Scan for the cell matching the given text and deliver its [X, Y] coordinate at center. 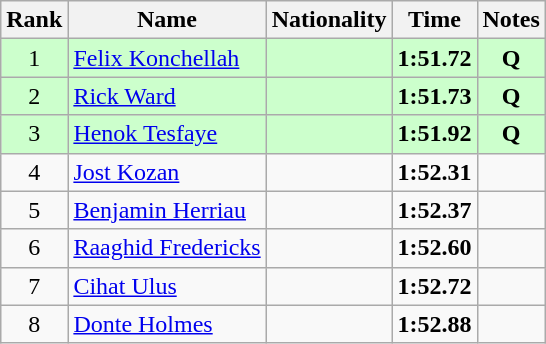
4 [34, 172]
2 [34, 96]
Nationality [329, 20]
Felix Konchellah [167, 58]
1:51.72 [434, 58]
8 [34, 324]
Jost Kozan [167, 172]
5 [34, 210]
1:52.37 [434, 210]
1:52.88 [434, 324]
1:52.31 [434, 172]
1:52.60 [434, 248]
3 [34, 134]
Donte Holmes [167, 324]
6 [34, 248]
1:51.73 [434, 96]
Name [167, 20]
Notes [511, 20]
Benjamin Herriau [167, 210]
Rick Ward [167, 96]
Time [434, 20]
1:52.72 [434, 286]
7 [34, 286]
Raaghid Fredericks [167, 248]
Rank [34, 20]
1 [34, 58]
Henok Tesfaye [167, 134]
Cihat Ulus [167, 286]
1:51.92 [434, 134]
